Find where the given text appears and provide that cell's center as (X, Y) coordinate. 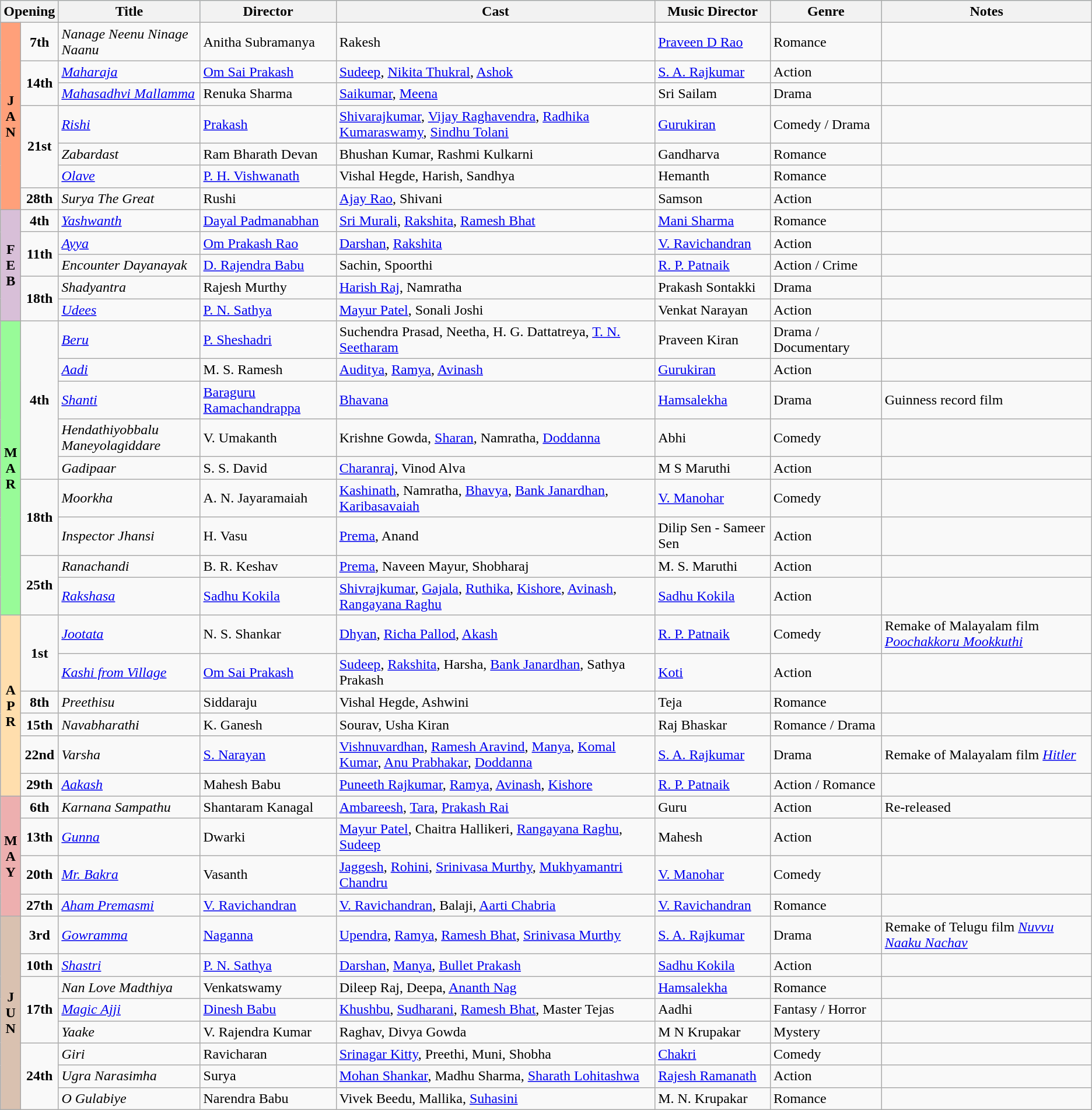
27th (40, 905)
Vishal Hegde, Harish, Sandhya (495, 176)
10th (40, 965)
Inspector Jhansi (129, 536)
Darshan, Manya, Bullet Prakash (495, 965)
MAR (10, 468)
Surya (268, 1076)
Notes (986, 12)
Varsha (129, 754)
N. S. Shankar (268, 634)
Venkat Narayan (713, 310)
Harish Raj, Namratha (495, 287)
Title (129, 12)
Praveen Kiran (713, 340)
Aadi (129, 370)
Renuka Sharma (268, 94)
Olave (129, 176)
Saikumar, Meena (495, 94)
Guinness record film (986, 400)
Sri Sailam (713, 94)
Vishal Hegde, Ashwini (495, 702)
Re-released (986, 807)
Hemanth (713, 176)
M. S. Ramesh (268, 370)
Baraguru Ramachandrappa (268, 400)
15th (40, 724)
Mahasadhvi Mallamma (129, 94)
Kashi from Village (129, 672)
D. Rajendra Babu (268, 265)
Maharaja (129, 72)
Karnana Sampathu (129, 807)
Chakri (713, 1054)
Ugra Narasimha (129, 1076)
Shadyantra (129, 287)
Dayal Padmanabhan (268, 221)
A. N. Jayaramaiah (268, 498)
P. H. Vishwanath (268, 176)
Prema, Anand (495, 536)
Venkatswamy (268, 987)
Genre (826, 12)
Preethisu (129, 702)
Yaake (129, 1032)
Ambareesh, Tara, Prakash Rai (495, 807)
1st (40, 653)
Dhyan, Richa Pallod, Akash (495, 634)
Action / Romance (826, 784)
Mayur Patel, Sonali Joshi (495, 310)
S. S. David (268, 468)
M S Maruthi (713, 468)
Rakesh (495, 42)
Charanraj, Vinod Alva (495, 468)
Udees (129, 310)
25th (40, 585)
Zabardast (129, 154)
Action / Crime (826, 265)
Aham Premasmi (129, 905)
K. Ganesh (268, 724)
Prema, Naveen Mayur, Shobharaj (495, 566)
Sourav, Usha Kiran (495, 724)
Beru (129, 340)
6th (40, 807)
Krishne Gowda, Sharan, Namratha, Doddanna (495, 438)
Mahesh (713, 837)
Sachin, Spoorthi (495, 265)
Nan Love Madthiya (129, 987)
Remake of Telugu film Nuvvu Naaku Nachav (986, 935)
M N Krupakar (713, 1032)
JAN (10, 116)
Aadhi (713, 1010)
V. Rajendra Kumar (268, 1032)
S. Narayan (268, 754)
Rajesh Ramanath (713, 1076)
Rushi (268, 198)
Shastri (129, 965)
Gadipaar (129, 468)
Moorkha (129, 498)
H. Vasu (268, 536)
Navabharathi (129, 724)
Drama / Documentary (826, 340)
Rishi (129, 124)
Nanage Neenu Ninage Naanu (129, 42)
Mystery (826, 1032)
B. R. Keshav (268, 566)
Vasanth (268, 875)
Dinesh Babu (268, 1010)
Magic Ajji (129, 1010)
Vivek Beedu, Mallika, Suhasini (495, 1098)
Ravicharan (268, 1054)
V. Ravichandran, Balaji, Aarti Chabria (495, 905)
Remake of Malayalam film Poochakkoru Mookkuthi (986, 634)
Shanti (129, 400)
13th (40, 837)
Surya The Great (129, 198)
Fantasy / Horror (826, 1010)
Encounter Dayanayak (129, 265)
14th (40, 83)
Dwarki (268, 837)
Mohan Shankar, Madhu Sharma, Sharath Lohitashwa (495, 1076)
Prakash (268, 124)
Mr. Bakra (129, 875)
Srinagar Kitty, Preethi, Muni, Shobha (495, 1054)
Shivrajkumar, Gajala, Ruthika, Kishore, Avinash, Rangayana Raghu (495, 596)
Ayya (129, 243)
Narendra Babu (268, 1098)
Upendra, Ramya, Ramesh Bhat, Srinivasa Murthy (495, 935)
Ranachandi (129, 566)
Remake of Malayalam film Hitler (986, 754)
Comedy / Drama (826, 124)
Rakshasa (129, 596)
Gunna (129, 837)
Ram Bharath Devan (268, 154)
JUN (10, 1013)
Sudeep, Nikita Thukral, Ashok (495, 72)
Abhi (713, 438)
Yashwanth (129, 221)
Gandharva (713, 154)
Music Director (713, 12)
M. S. Maruthi (713, 566)
Dileep Raj, Deepa, Ananth Nag (495, 987)
Darshan, Rakshita (495, 243)
Bhushan Kumar, Rashmi Kulkarni (495, 154)
22nd (40, 754)
Gowramma (129, 935)
8th (40, 702)
Dilip Sen - Sameer Sen (713, 536)
APR (10, 705)
Director (268, 12)
Shivarajkumar, Vijay Raghavendra, Radhika Kumaraswamy, Sindhu Tolani (495, 124)
Mayur Patel, Chaitra Hallikeri, Rangayana Raghu, Sudeep (495, 837)
Khushbu, Sudharani, Ramesh Bhat, Master Tejas (495, 1010)
Anitha Subramanya (268, 42)
Ajay Rao, Shivani (495, 198)
Opening (29, 12)
Romance / Drama (826, 724)
Hendathiyobbalu Maneyolagiddare (129, 438)
Vishnuvardhan, Ramesh Aravind, Manya, Komal Kumar, Anu Prabhakar, Doddanna (495, 754)
Raghav, Divya Gowda (495, 1032)
Teja (713, 702)
29th (40, 784)
Siddaraju (268, 702)
21st (40, 146)
24th (40, 1076)
Jaggesh, Rohini, Srinivasa Murthy, Mukhyamantri Chandru (495, 875)
Giri (129, 1054)
Sudeep, Rakshita, Harsha, Bank Janardhan, Sathya Prakash (495, 672)
Kashinath, Namratha, Bhavya, Bank Janardhan, Karibasavaiah (495, 498)
3rd (40, 935)
Cast (495, 12)
11th (40, 254)
28th (40, 198)
P. Sheshadri (268, 340)
Praveen D Rao (713, 42)
M. N. Krupakar (713, 1098)
O Gulabiye (129, 1098)
V. Umakanth (268, 438)
FEB (10, 265)
MAY (10, 856)
Rajesh Murthy (268, 287)
7th (40, 42)
Samson (713, 198)
Jootata (129, 634)
Om Prakash Rao (268, 243)
Raj Bhaskar (713, 724)
Shantaram Kanagal (268, 807)
Sri Murali, Rakshita, Ramesh Bhat (495, 221)
17th (40, 1010)
Mani Sharma (713, 221)
Koti (713, 672)
Bhavana (495, 400)
Aakash (129, 784)
Guru (713, 807)
20th (40, 875)
Naganna (268, 935)
Mahesh Babu (268, 784)
Prakash Sontakki (713, 287)
Auditya, Ramya, Avinash (495, 370)
Suchendra Prasad, Neetha, H. G. Dattatreya, T. N. Seetharam (495, 340)
Puneeth Rajkumar, Ramya, Avinash, Kishore (495, 784)
